For the text-containing cell, return its midpoint in [x, y] coordinate format. 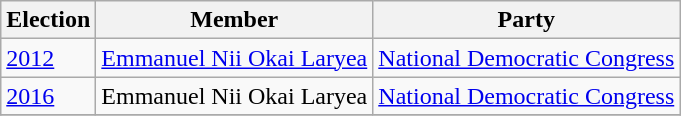
Member [234, 20]
Election [48, 20]
2012 [48, 58]
Party [526, 20]
2016 [48, 96]
